For the text-containing cell, return its midpoint in (X, Y) coordinate format. 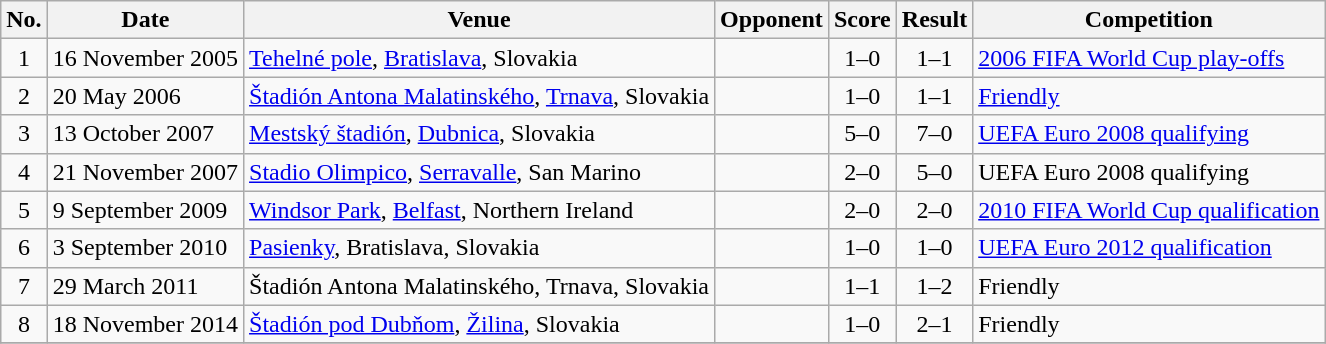
UEFA Euro 2012 qualification (1149, 248)
2–1 (934, 324)
Štadión pod Dubňom, Žilina, Slovakia (480, 324)
21 November 2007 (145, 172)
8 (24, 324)
Opponent (772, 20)
5 (24, 210)
4 (24, 172)
Windsor Park, Belfast, Northern Ireland (480, 210)
2 (24, 96)
2006 FIFA World Cup play-offs (1149, 58)
3 (24, 134)
Competition (1149, 20)
18 November 2014 (145, 324)
20 May 2006 (145, 96)
6 (24, 248)
16 November 2005 (145, 58)
Tehelné pole, Bratislava, Slovakia (480, 58)
3 September 2010 (145, 248)
Score (862, 20)
2010 FIFA World Cup qualification (1149, 210)
Date (145, 20)
7 (24, 286)
Venue (480, 20)
1 (24, 58)
13 October 2007 (145, 134)
29 March 2011 (145, 286)
Result (934, 20)
Stadio Olimpico, Serravalle, San Marino (480, 172)
9 September 2009 (145, 210)
Mestský štadión, Dubnica, Slovakia (480, 134)
1–2 (934, 286)
No. (24, 20)
Pasienky, Bratislava, Slovakia (480, 248)
7–0 (934, 134)
